Identify which cell holds the provided text, then report its (X, Y) central coordinate. 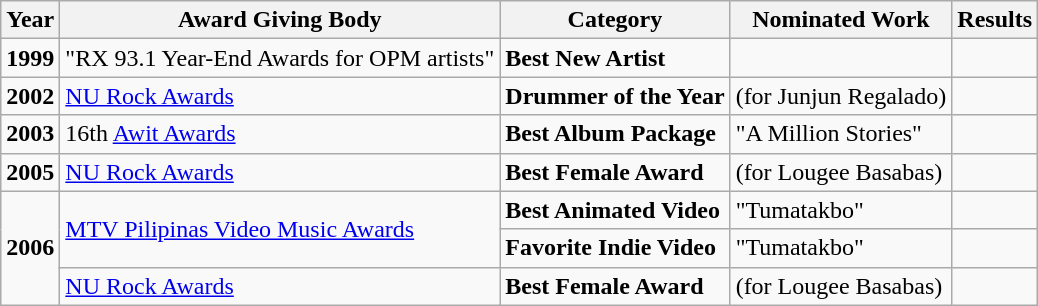
Drummer of the Year (615, 96)
Best New Artist (615, 58)
1999 (30, 58)
MTV Pilipinas Video Music Awards (280, 229)
Best Album Package (615, 134)
Nominated Work (841, 20)
"RX 93.1 Year-End Awards for OPM artists" (280, 58)
Award Giving Body (280, 20)
Favorite Indie Video (615, 248)
2006 (30, 248)
(for Junjun Regalado) (841, 96)
Year (30, 20)
"A Million Stories" (841, 134)
16th Awit Awards (280, 134)
Results (995, 20)
2003 (30, 134)
2002 (30, 96)
2005 (30, 172)
Category (615, 20)
Best Animated Video (615, 210)
